Return the [x, y] coordinate for the center point of the cell that contains the specified text.  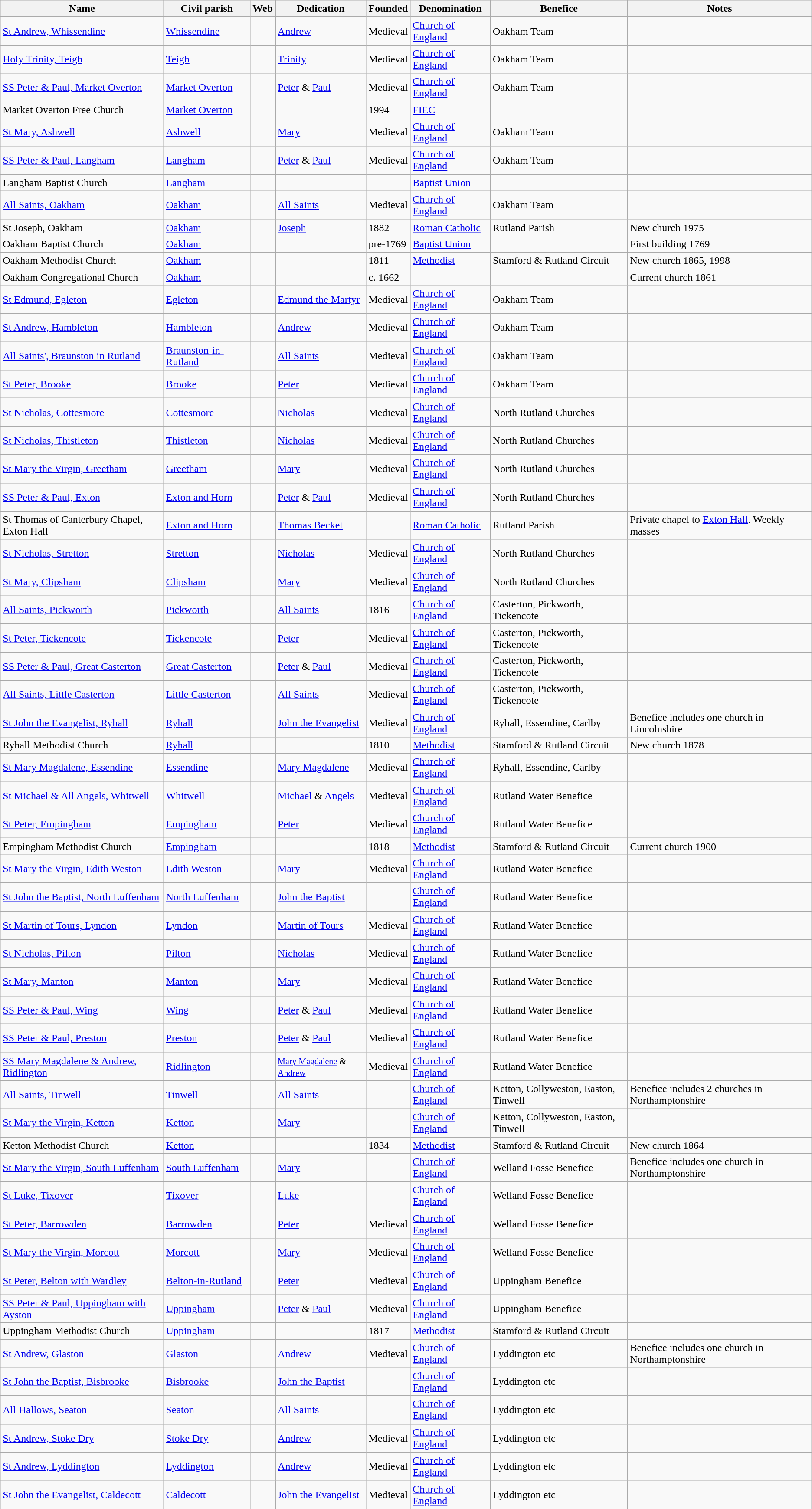
All Saints, Tinwell [82, 1094]
Market Overton Free Church [82, 110]
1817 [388, 1331]
Pickworth [207, 610]
St John the Evangelist, Caldecott [82, 1494]
Ketton Methodist Church [82, 1145]
Founded [388, 9]
SS Peter & Paul, Preston [82, 1038]
St Peter, Tickencote [82, 638]
Trinity [321, 59]
St Mary, Clipsham [82, 581]
Mary Magdalene & Andrew [321, 1066]
Manton [207, 981]
North Luffenham [207, 897]
All Hallows, Seaton [82, 1410]
St John the Baptist, Bisbrooke [82, 1381]
Barrowden [207, 1224]
Current church 1861 [720, 277]
Essendine [207, 768]
Ryhall Methodist Church [82, 745]
St Mary Magdalene, Essendine [82, 768]
Ashwell [207, 132]
St Mary the Virgin, Greetham [82, 469]
Benefice includes one church in Lincolnshire [720, 723]
Dedication [321, 9]
First building 1769 [720, 244]
Stretton [207, 554]
St Mary the Virgin, South Luffenham [82, 1168]
Preston [207, 1038]
Brooke [207, 384]
1882 [388, 227]
All Saints', Braunston in Rutland [82, 356]
St Mary the Virgin, Ketton [82, 1123]
Pilton [207, 954]
Seaton [207, 1410]
St Nicholas, Thistleton [82, 441]
SS Peter & Paul, Uppingham with Ayston [82, 1309]
St John the Baptist, North Luffenham [82, 897]
Greetham [207, 469]
Benefice [559, 9]
St Nicholas, Pilton [82, 954]
Michael & Angels [321, 796]
South Luffenham [207, 1168]
SS Peter & Paul, Langham [82, 161]
St Peter, Barrowden [82, 1224]
Great Casterton [207, 666]
St John the Evangelist, Ryhall [82, 723]
St Peter, Brooke [82, 384]
Little Casterton [207, 694]
New church 1878 [720, 745]
St Joseph, Oakham [82, 227]
St Luke, Tixover [82, 1196]
Clipsham [207, 581]
Belton-in-Rutland [207, 1281]
Whissendine [207, 31]
Tixover [207, 1196]
Name [82, 9]
St Andrew, Glaston [82, 1354]
St Peter, Empingham [82, 824]
St Martin of Tours, Lyndon [82, 925]
Oakham Methodist Church [82, 260]
St Andrew, Whissendine [82, 31]
Edith Weston [207, 869]
Notes [720, 9]
SS Peter & Paul, Great Casterton [82, 666]
SS Peter & Paul, Market Overton [82, 88]
New church 1865, 1998 [720, 260]
Joseph [321, 227]
Whitwell [207, 796]
New church 1975 [720, 227]
St Mary, Manton [82, 981]
1818 [388, 846]
SS Mary Magdalene & Andrew, Ridlington [82, 1066]
Egleton [207, 299]
St Mary, Ashwell [82, 132]
Private chapel to Exton Hall. Weekly masses [720, 525]
Benefice includes 2 churches in Northamptonshire [720, 1094]
Bisbrooke [207, 1381]
c. 1662 [388, 277]
Thomas Becket [321, 525]
Current church 1900 [720, 846]
1811 [388, 260]
1834 [388, 1145]
Cottesmore [207, 412]
Edmund the Martyr [321, 299]
Langham Baptist Church [82, 183]
pre-1769 [388, 244]
Ridlington [207, 1066]
Thistleton [207, 441]
St Nicholas, Stretton [82, 554]
St Andrew, Stoke Dry [82, 1438]
Martin of Tours [321, 925]
Caldecott [207, 1494]
1810 [388, 745]
Oakham Congregational Church [82, 277]
Stoke Dry [207, 1438]
Morcott [207, 1252]
Tickencote [207, 638]
All Saints, Pickworth [82, 610]
Denomination [450, 9]
1816 [388, 610]
Teigh [207, 59]
SS Peter & Paul, Wing [82, 1010]
Uppingham Methodist Church [82, 1331]
St Thomas of Canterbury Chapel, Exton Hall [82, 525]
Wing [207, 1010]
Braunston-in-Rutland [207, 356]
SS Peter & Paul, Exton [82, 497]
New church 1864 [720, 1145]
St Nicholas, Cottesmore [82, 412]
St Mary the Virgin, Morcott [82, 1252]
St Peter, Belton with Wardley [82, 1281]
Holy Trinity, Teigh [82, 59]
All Saints, Little Casterton [82, 694]
1994 [388, 110]
FIEC [450, 110]
Civil parish [207, 9]
Hambleton [207, 328]
Luke [321, 1196]
St Andrew, Hambleton [82, 328]
Tinwell [207, 1094]
Web [263, 9]
St Andrew, Lyddington [82, 1466]
Lyndon [207, 925]
All Saints, Oakham [82, 205]
Oakham Baptist Church [82, 244]
St Edmund, Egleton [82, 299]
Glaston [207, 1354]
Mary Magdalene [321, 768]
St Mary the Virgin, Edith Weston [82, 869]
Lyddington [207, 1466]
Empingham Methodist Church [82, 846]
St Michael & All Angels, Whitwell [82, 796]
